Capture the cell that displays the provided text and extract its [x, y] central coordinate. 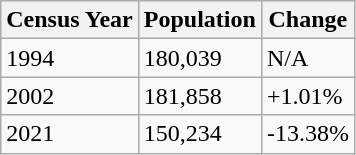
Change [308, 20]
1994 [70, 58]
150,234 [200, 134]
180,039 [200, 58]
+1.01% [308, 96]
Census Year [70, 20]
-13.38% [308, 134]
Population [200, 20]
2021 [70, 134]
N/A [308, 58]
2002 [70, 96]
181,858 [200, 96]
